For the text-containing cell, return its midpoint in (x, y) coordinate format. 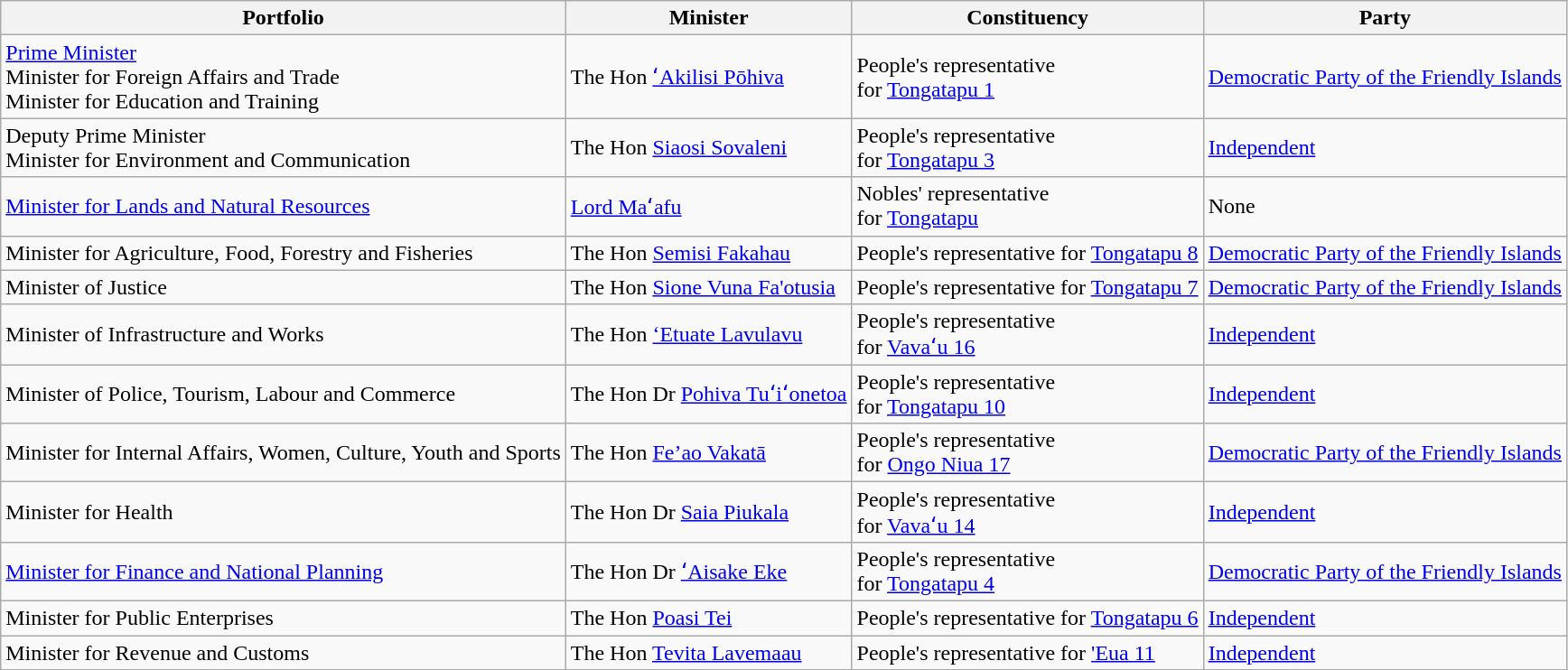
Minister of Infrastructure and Works (284, 334)
Minister for Internal Affairs, Women, Culture, Youth and Sports (284, 453)
People's representative for 'Eua 11 (1028, 653)
Lord Maʻafu (708, 206)
Minister for Public Enterprises (284, 618)
Constituency (1028, 18)
Portfolio (284, 18)
Minister for Finance and National Planning (284, 571)
Minister for Lands and Natural Resources (284, 206)
The Hon Semisi Fakahau (708, 253)
The Hon ʻAkilisi Pōhiva (708, 77)
Minister (708, 18)
Minister for Health (284, 513)
People's representative for Tongatapu 7 (1028, 287)
Minister of Justice (284, 287)
Deputy Prime Minister Minister for Environment and Communication (284, 148)
People's representativefor Tongatapu 3 (1028, 148)
People's representativefor Vavaʻu 14 (1028, 513)
Minister of Police, Tourism, Labour and Commerce (284, 394)
People's representative for Tongatapu 6 (1028, 618)
The Hon Tevita Lavemaau (708, 653)
The Hon Poasi Tei (708, 618)
Prime Minister Minister for Foreign Affairs and Trade Minister for Education and Training (284, 77)
People's representativefor Tongatapu 4 (1028, 571)
The Hon ‘Etuate Lavulavu (708, 334)
People's representativefor Vavaʻu 16 (1028, 334)
People's representativefor Tongatapu 10 (1028, 394)
People's representativefor Tongatapu 1 (1028, 77)
Minister for Revenue and Customs (284, 653)
People's representative for Tongatapu 8 (1028, 253)
Nobles' representativefor Tongatapu (1028, 206)
The Hon Fe’ao Vakatā (708, 453)
The Hon Dr ʻAisake Eke (708, 571)
None (1385, 206)
The Hon Dr Pohiva Tuʻiʻonetoa (708, 394)
The Hon Dr Saia Piukala (708, 513)
The Hon Sione Vuna Fa'otusia (708, 287)
Party (1385, 18)
The Hon Siaosi Sovaleni (708, 148)
Minister for Agriculture, Food, Forestry and Fisheries (284, 253)
People's representativefor Ongo Niua 17 (1028, 453)
